Return [x, y] of the center of cell containing provided text 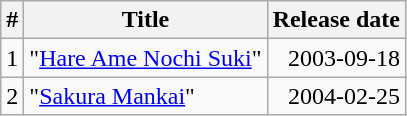
Title [146, 20]
2004-02-25 [336, 96]
# [12, 20]
2003-09-18 [336, 58]
1 [12, 58]
"Sakura Mankai" [146, 96]
2 [12, 96]
Release date [336, 20]
"Hare Ame Nochi Suki" [146, 58]
